Scan for the cell matching the given text and deliver its [x, y] coordinate at center. 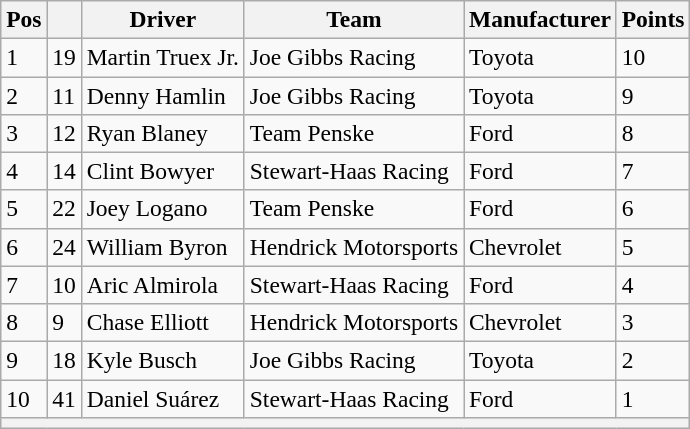
11 [64, 95]
19 [64, 57]
Denny Hamlin [162, 95]
Clint Bowyer [162, 171]
Aric Almirola [162, 285]
Points [653, 19]
Ryan Blaney [162, 133]
Martin Truex Jr. [162, 57]
William Byron [162, 247]
14 [64, 171]
Joey Logano [162, 209]
41 [64, 398]
22 [64, 209]
Manufacturer [540, 19]
18 [64, 360]
12 [64, 133]
Pos [24, 19]
Chase Elliott [162, 322]
24 [64, 247]
Daniel Suárez [162, 398]
Driver [162, 19]
Team [354, 19]
Kyle Busch [162, 360]
